Find where the given text appears and provide that cell's center as (X, Y) coordinate. 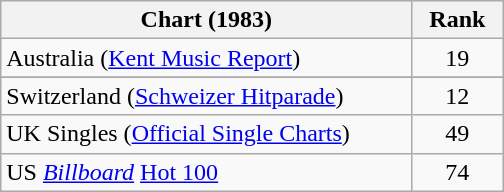
Switzerland (Schweizer Hitparade) (206, 96)
19 (458, 58)
UK Singles (Official Single Charts) (206, 134)
12 (458, 96)
49 (458, 134)
Chart (1983) (206, 20)
Australia (Kent Music Report) (206, 58)
Rank (458, 20)
74 (458, 172)
US Billboard Hot 100 (206, 172)
